Return the [x, y] coordinate for the center point of the cell that contains the specified text.  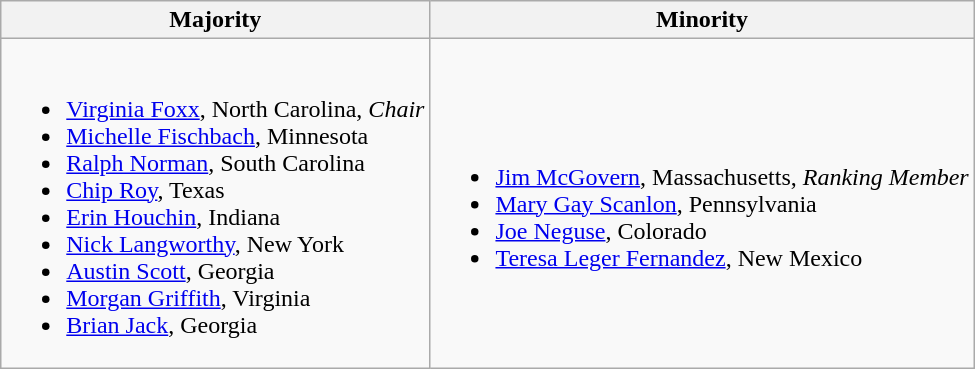
Majority [216, 20]
Minority [702, 20]
Jim McGovern, Massachusetts, Ranking MemberMary Gay Scanlon, PennsylvaniaJoe Neguse, ColoradoTeresa Leger Fernandez, New Mexico [702, 204]
